Pinpoint the cell where the given text exists, returning its (X, Y) midpoint coordinate. 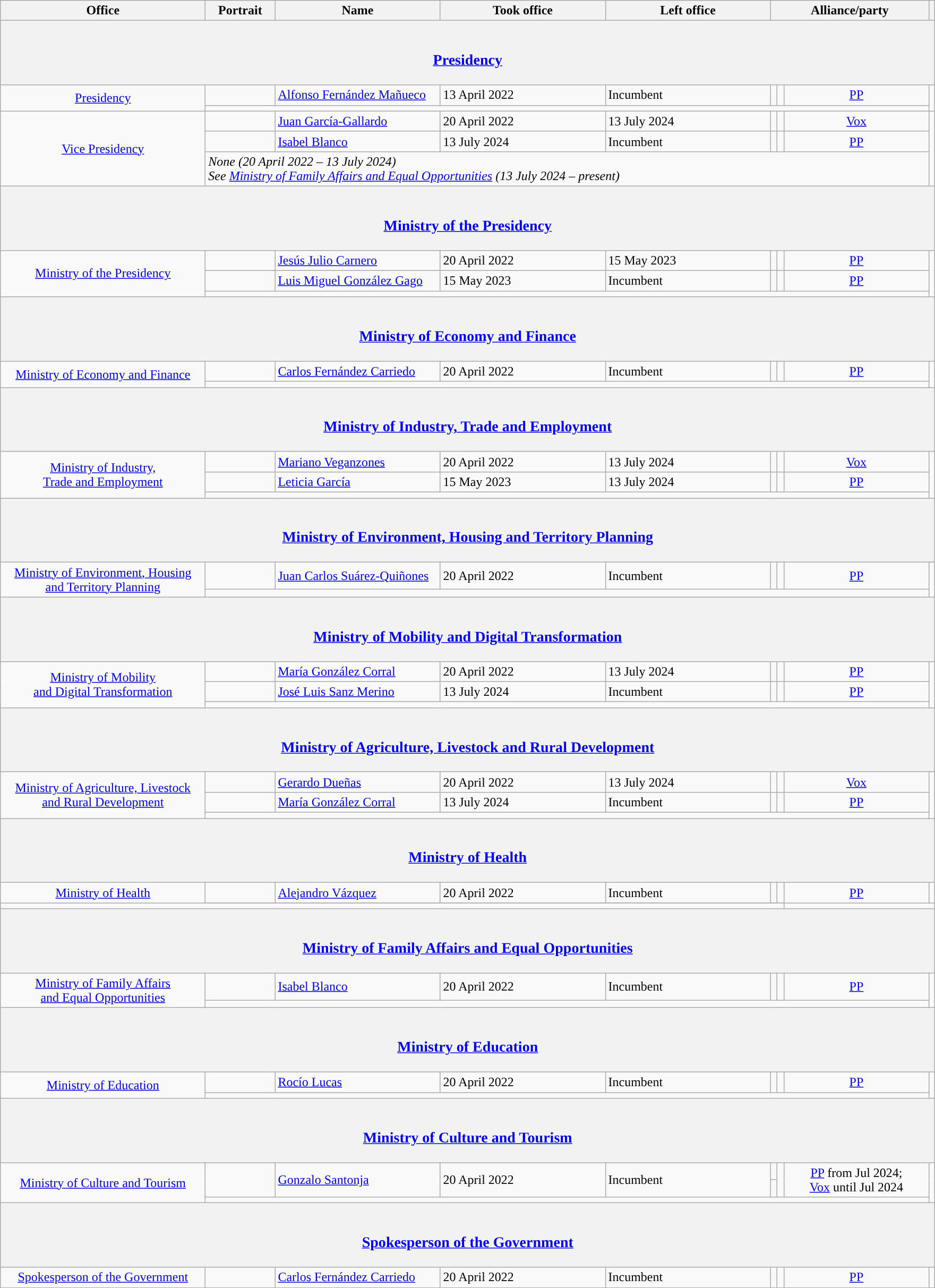
Mariano Veganzones (358, 462)
Juan Carlos Suárez-Quiñones (358, 576)
José Luis Sanz Merino (358, 692)
Ministry of Family Affairsand Equal Opportunities (103, 990)
Ministry of Family Affairs and Equal Opportunities (468, 941)
Luis Miguel González Gago (358, 281)
Vice Presidency (103, 149)
None (20 April 2022 – 13 July 2024)See Ministry of Family Affairs and Equal Opportunities (13 July 2024 – present) (567, 169)
Portrait (240, 11)
Office (103, 11)
Alejandro Vázquez (358, 893)
Ministry of Environment, Housing and Territory Planning (468, 530)
Ministry of Environment, Housingand Territory Planning (103, 580)
Rocío Lucas (358, 1082)
Ministry of Agriculture, Livestockand Rural Development (103, 795)
Ministry of Industry, Trade and Employment (468, 420)
Gonzalo Santonja (358, 1180)
Left office (688, 11)
Gerardo Dueñas (358, 782)
Ministry of Agriculture, Livestock and Rural Development (468, 739)
Alfonso Fernández Mañueco (358, 95)
Jesús Julio Carnero (358, 261)
Juan García-Gallardo (358, 121)
Alliance/party (850, 11)
PP from Jul 2024;Vox until Jul 2024 (856, 1180)
Ministry of Mobilityand Digital Transformation (103, 684)
Ministry of Mobility and Digital Transformation (468, 629)
Ministry of Industry,Trade and Employment (103, 475)
Took office (522, 11)
Name (358, 11)
Leticia García (358, 482)
13 April 2022 (522, 95)
